From the cell containing the given text, extract its center point as [x, y] coordinate. 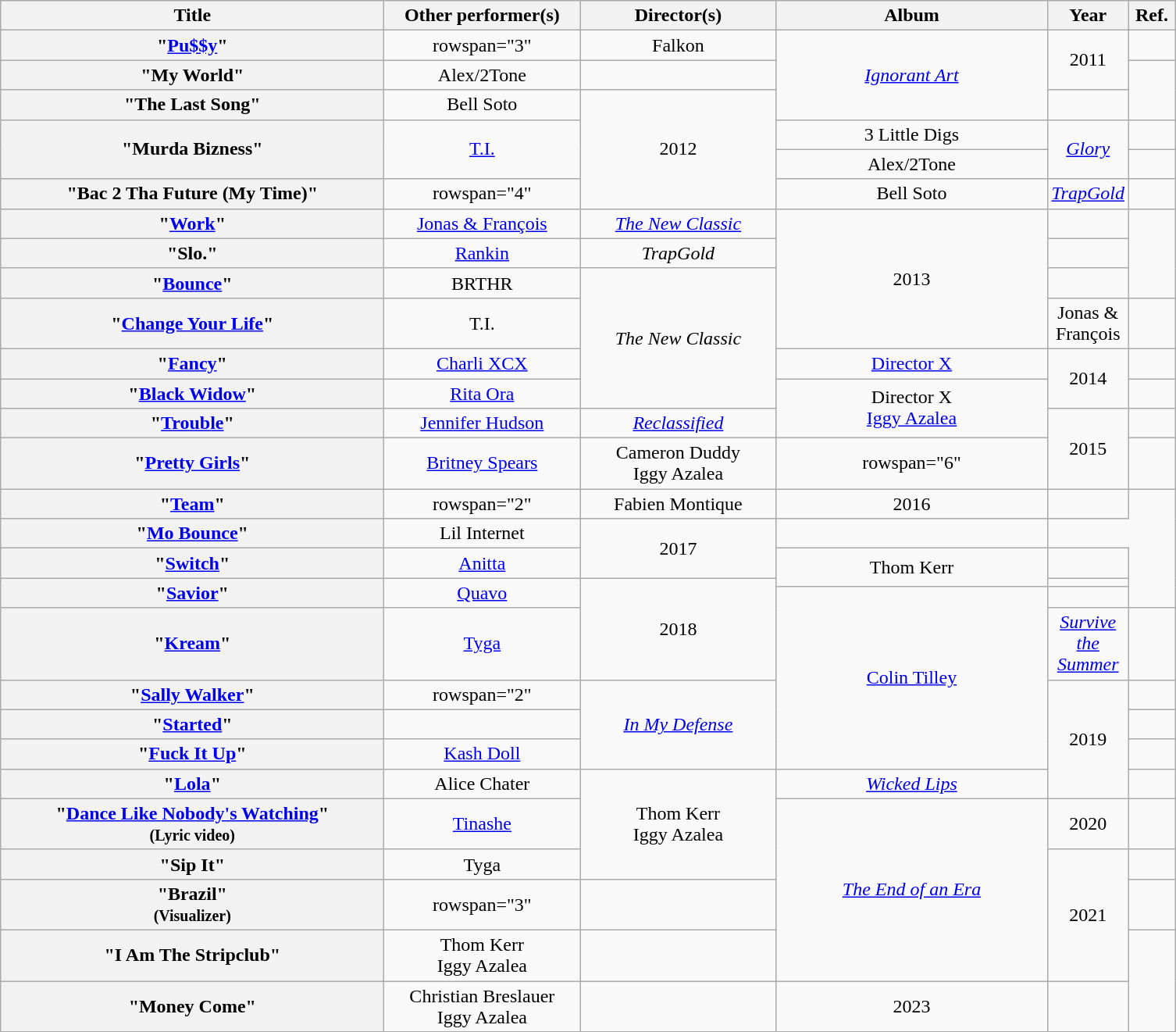
The End of an Era [912, 889]
Lil Internet [483, 534]
2014 [1088, 378]
Fabien Montique [678, 504]
2016 [912, 504]
"Sip It" [192, 864]
Ref. [1151, 16]
Director XIggy Azalea [912, 408]
Alice Chater [483, 784]
"Lola" [192, 784]
"Black Widow" [192, 393]
Glory [1088, 149]
"Savior" [192, 593]
"I Am The Stripclub" [192, 955]
Ignorant Art [912, 75]
2017 [678, 548]
"Kream" [192, 644]
Kash Doll [483, 754]
"Bac 2 Tha Future (My Time)" [192, 194]
Cameron DuddyIggy Azalea [678, 464]
Director(s) [678, 16]
2023 [912, 1006]
"Mo Bounce" [192, 534]
"Fuck It Up" [192, 754]
Quavo [483, 593]
2011 [1088, 60]
"Team" [192, 504]
rowspan="4" [483, 194]
2021 [1088, 915]
"Fancy" [192, 363]
Tinashe [483, 823]
"My World" [192, 75]
Rankin [483, 253]
Colin Tilley [912, 678]
rowspan="6" [912, 464]
Title [192, 16]
Jennifer Hudson [483, 423]
"The Last Song" [192, 105]
Reclassified [678, 423]
Britney Spears [483, 464]
"Sally Walker" [192, 695]
2015 [1088, 448]
Album [912, 16]
BRTHR [483, 283]
Anitta [483, 563]
"Change Your Life" [192, 323]
"Dance Like Nobody's Watching"(Lyric video) [192, 823]
Thom Kerr [912, 567]
3 Little Digs [912, 134]
Christian BreslauerIggy Azalea [483, 1006]
"Trouble" [192, 423]
2013 [912, 278]
"Brazil"(Visualizer) [192, 905]
"Murda Bizness" [192, 149]
In My Defense [678, 724]
"Money Come" [192, 1006]
2020 [1088, 823]
"Bounce" [192, 283]
Rita Ora [483, 393]
Wicked Lips [912, 784]
Charli XCX [483, 363]
Falkon [678, 45]
Other performer(s) [483, 16]
"Work" [192, 223]
2019 [1088, 739]
Director X [912, 363]
"Started" [192, 724]
"Slo." [192, 253]
Survive the Summer [1088, 644]
2018 [678, 629]
2012 [678, 149]
"Pretty Girls" [192, 464]
"Pu$$y" [192, 45]
Year [1088, 16]
"Switch" [192, 563]
